Search for the cell housing the specified text and yield its [x, y] center coordinate. 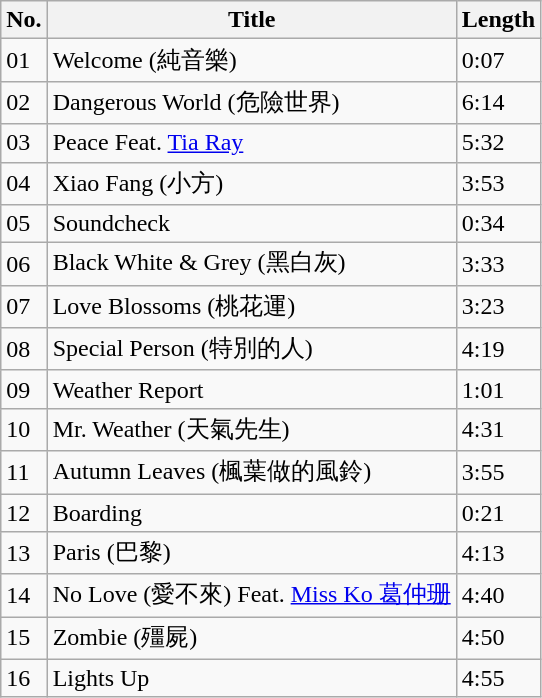
13 [24, 554]
15 [24, 638]
03 [24, 143]
5:32 [498, 143]
04 [24, 184]
4:50 [498, 638]
3:23 [498, 306]
3:33 [498, 264]
16 [24, 678]
1:01 [498, 389]
Peace Feat. Tia Ray [252, 143]
No Love (愛不來) Feat. Miss Ko 葛仲珊 [252, 596]
Zombie (殭屍) [252, 638]
4:31 [498, 430]
4:55 [498, 678]
No. [24, 20]
0:07 [498, 60]
Welcome (純音樂) [252, 60]
14 [24, 596]
Mr. Weather (天氣先生) [252, 430]
08 [24, 350]
Boarding [252, 513]
4:19 [498, 350]
6:14 [498, 102]
Title [252, 20]
06 [24, 264]
Dangerous World (危險世界) [252, 102]
0:21 [498, 513]
01 [24, 60]
10 [24, 430]
Xiao Fang (小方) [252, 184]
Paris (巴黎) [252, 554]
Soundcheck [252, 224]
3:55 [498, 472]
Black White & Grey (黑白灰) [252, 264]
07 [24, 306]
12 [24, 513]
Autumn Leaves (楓葉做的風鈴) [252, 472]
Length [498, 20]
Weather Report [252, 389]
Love Blossoms (桃花運) [252, 306]
4:13 [498, 554]
0:34 [498, 224]
Special Person (特別的人) [252, 350]
02 [24, 102]
09 [24, 389]
3:53 [498, 184]
4:40 [498, 596]
Lights Up [252, 678]
11 [24, 472]
05 [24, 224]
